From the cell containing the given text, extract its center point as (X, Y) coordinate. 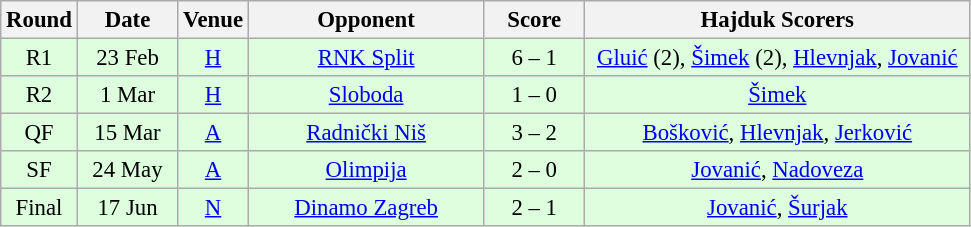
Date (128, 20)
Round (39, 20)
3 – 2 (534, 133)
N (214, 208)
Radnički Niš (366, 133)
17 Jun (128, 208)
R1 (39, 58)
2 – 0 (534, 170)
Score (534, 20)
Final (39, 208)
6 – 1 (534, 58)
24 May (128, 170)
1 Mar (128, 95)
1 – 0 (534, 95)
SF (39, 170)
Jovanić, Šurjak (778, 208)
Hajduk Scorers (778, 20)
2 – 1 (534, 208)
Bošković, Hlevnjak, Jerković (778, 133)
Opponent (366, 20)
Šimek (778, 95)
Venue (214, 20)
15 Mar (128, 133)
RNK Split (366, 58)
23 Feb (128, 58)
Dinamo Zagreb (366, 208)
Jovanić, Nadoveza (778, 170)
Gluić (2), Šimek (2), Hlevnjak, Jovanić (778, 58)
Olimpija (366, 170)
QF (39, 133)
Sloboda (366, 95)
R2 (39, 95)
